Provide the (x, y) coordinate of the cell's center where the given text is located.  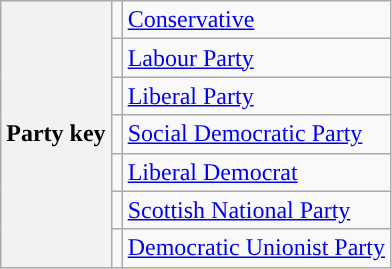
Conservative (256, 20)
Liberal Democrat (256, 172)
Liberal Party (256, 96)
Labour Party (256, 58)
Party key (56, 134)
Democratic Unionist Party (256, 248)
Scottish National Party (256, 210)
Social Democratic Party (256, 134)
